Capture the cell that displays the provided text and extract its (X, Y) central coordinate. 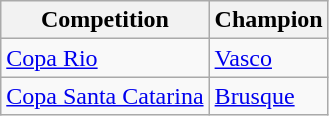
Champion (268, 20)
Copa Santa Catarina (105, 96)
Vasco (268, 58)
Competition (105, 20)
Brusque (268, 96)
Copa Rio (105, 58)
